Provide the (x, y) coordinate of the cell's center where the given text is located.  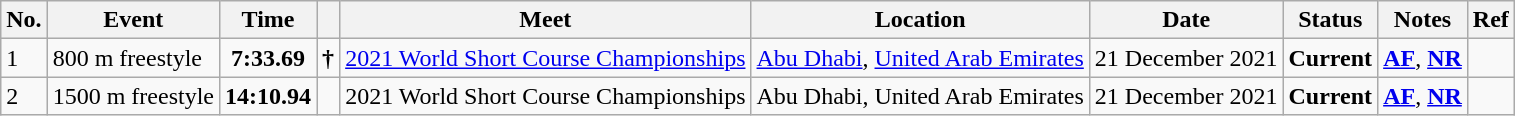
Time (268, 20)
14:10.94 (268, 96)
Location (920, 20)
Meet (546, 20)
Ref (1490, 20)
Event (133, 20)
Status (1330, 20)
7:33.69 (268, 58)
Notes (1423, 20)
2 (24, 96)
1 (24, 58)
Date (1186, 20)
† (328, 58)
800 m freestyle (133, 58)
No. (24, 20)
1500 m freestyle (133, 96)
